From the cell containing the given text, extract its center point as [x, y] coordinate. 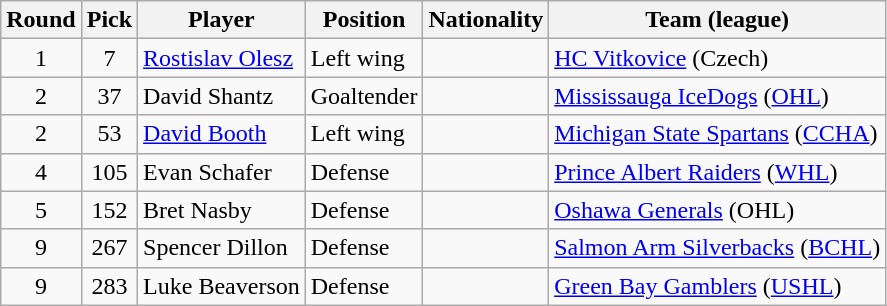
Nationality [486, 20]
53 [109, 134]
Goaltender [364, 96]
Bret Nasby [222, 210]
267 [109, 248]
Salmon Arm Silverbacks (BCHL) [718, 248]
Green Bay Gamblers (USHL) [718, 286]
1 [41, 58]
HC Vitkovice (Czech) [718, 58]
152 [109, 210]
Evan Schafer [222, 172]
Michigan State Spartans (CCHA) [718, 134]
Player [222, 20]
David Booth [222, 134]
Position [364, 20]
37 [109, 96]
Spencer Dillon [222, 248]
7 [109, 58]
Team (league) [718, 20]
Luke Beaverson [222, 286]
4 [41, 172]
Pick [109, 20]
5 [41, 210]
Round [41, 20]
Rostislav Olesz [222, 58]
Prince Albert Raiders (WHL) [718, 172]
105 [109, 172]
David Shantz [222, 96]
Oshawa Generals (OHL) [718, 210]
Mississauga IceDogs (OHL) [718, 96]
283 [109, 286]
